Search for the cell housing the specified text and yield its (x, y) center coordinate. 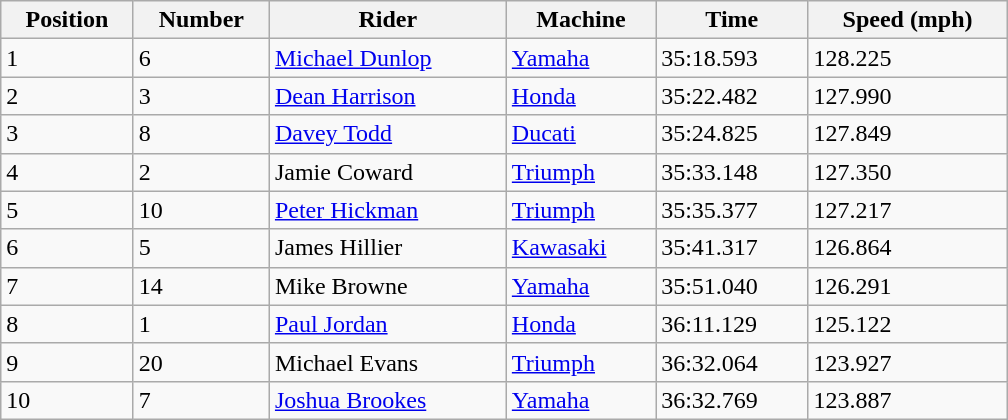
Michael Dunlop (388, 58)
35:24.825 (732, 134)
35:41.317 (732, 248)
127.990 (908, 96)
127.849 (908, 134)
14 (201, 286)
35:22.482 (732, 96)
128.225 (908, 58)
Number (201, 20)
123.887 (908, 400)
35:18.593 (732, 58)
35:33.148 (732, 172)
Kawasaki (580, 248)
125.122 (908, 324)
123.927 (908, 362)
36:11.129 (732, 324)
127.217 (908, 210)
Paul Jordan (388, 324)
Mike Browne (388, 286)
9 (67, 362)
Rider (388, 20)
126.291 (908, 286)
36:32.769 (732, 400)
Speed (mph) (908, 20)
Joshua Brookes (388, 400)
Peter Hickman (388, 210)
36:32.064 (732, 362)
Ducati (580, 134)
35:51.040 (732, 286)
Michael Evans (388, 362)
126.864 (908, 248)
Davey Todd (388, 134)
Dean Harrison (388, 96)
127.350 (908, 172)
Time (732, 20)
James Hillier (388, 248)
Position (67, 20)
Machine (580, 20)
20 (201, 362)
Jamie Coward (388, 172)
35:35.377 (732, 210)
4 (67, 172)
